Find where the given text appears and provide that cell's center as [x, y] coordinate. 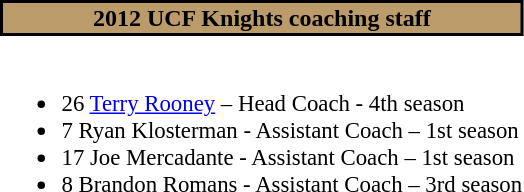
2012 UCF Knights coaching staff [262, 18]
